Provide the (x, y) coordinate of the cell's center where the given text is located.  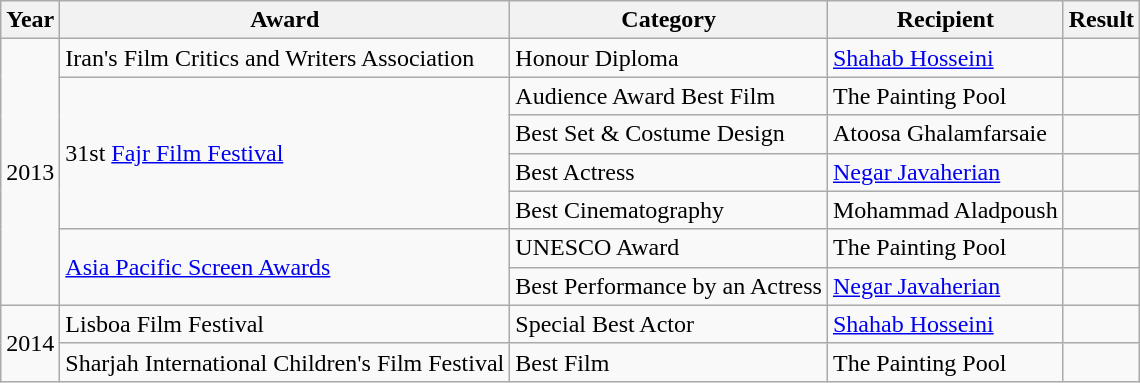
Best Cinematography (669, 210)
Audience Award Best Film (669, 96)
Award (285, 20)
Result (1101, 20)
Special Best Actor (669, 324)
Recipient (945, 20)
2013 (30, 172)
Honour Diploma (669, 58)
Mohammad Aladpoush (945, 210)
Iran's Film Critics and Writers Association (285, 58)
Lisboa Film Festival (285, 324)
Sharjah International Children's Film Festival (285, 362)
UNESCO Award (669, 248)
31st Fajr Film Festival (285, 153)
Best Set & Costume Design (669, 134)
2014 (30, 343)
Atoosa Ghalamfarsaie (945, 134)
Asia Pacific Screen Awards (285, 267)
Best Film (669, 362)
Best Performance by an Actress (669, 286)
Best Actress (669, 172)
Year (30, 20)
Category (669, 20)
